From the cell containing the given text, extract its center point as [x, y] coordinate. 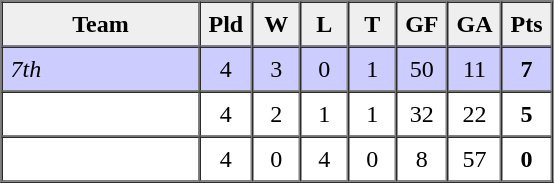
5 [527, 114]
7th [101, 68]
GA [475, 24]
Pld [226, 24]
GF [422, 24]
57 [475, 158]
Team [101, 24]
32 [422, 114]
Pts [527, 24]
22 [475, 114]
2 [276, 114]
W [276, 24]
8 [422, 158]
50 [422, 68]
11 [475, 68]
L [324, 24]
7 [527, 68]
3 [276, 68]
T [372, 24]
